Extract the [X, Y] coordinate from the center of the cell holding the provided text.  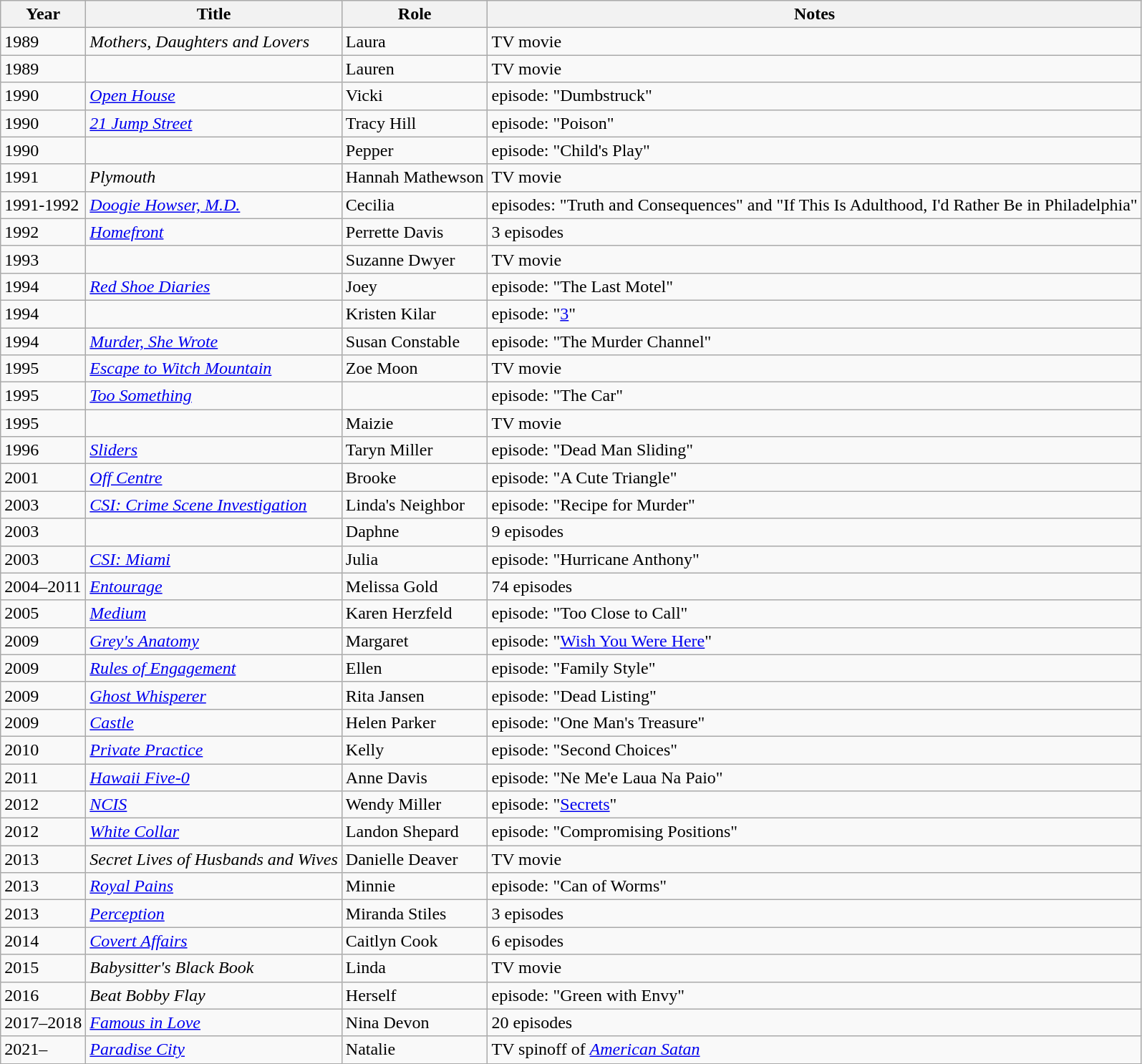
episode: "Child's Play" [815, 150]
Famous in Love [213, 1022]
2016 [43, 995]
Caitlyn Cook [415, 941]
episode: "Compromising Positions" [815, 832]
Off Centre [213, 478]
Hawaii Five-0 [213, 777]
Castle [213, 722]
Danielle Deaver [415, 859]
Suzanne Dwyer [415, 259]
Brooke [415, 478]
2001 [43, 478]
Linda's Neighbor [415, 505]
Homefront [213, 232]
Ghost Whisperer [213, 695]
2004–2011 [43, 586]
Ellen [415, 668]
Taryn Miller [415, 450]
20 episodes [815, 1022]
2015 [43, 968]
episode: "Recipe for Murder" [815, 505]
Miranda Stiles [415, 914]
Sliders [213, 450]
Rita Jansen [415, 695]
CSI: Miami [213, 559]
Year [43, 14]
episode: "Secrets" [815, 805]
episode: "Family Style" [815, 668]
2005 [43, 614]
Maizie [415, 423]
Role [415, 14]
Medium [213, 614]
episode: "The Last Motel" [815, 286]
White Collar [213, 832]
Open House [213, 96]
Paradise City [213, 1050]
Vicki [415, 96]
Grey's Anatomy [213, 641]
Daphne [415, 532]
2021– [43, 1050]
1993 [43, 259]
episode: "Wish You Were Here" [815, 641]
Julia [415, 559]
episodes: "Truth and Consequences" and "If This Is Adulthood, I'd Rather Be in Philadelphia" [815, 205]
Cecilia [415, 205]
episode: "One Man's Treasure" [815, 722]
Margaret [415, 641]
Title [213, 14]
Babysitter's Black Book [213, 968]
Royal Pains [213, 886]
episode: "Green with Envy" [815, 995]
Helen Parker [415, 722]
episode: "The Murder Channel" [815, 342]
Kristen Kilar [415, 314]
Secret Lives of Husbands and Wives [213, 859]
Karen Herzfeld [415, 614]
CSI: Crime Scene Investigation [213, 505]
Tracy Hill [415, 123]
Notes [815, 14]
Murder, She Wrote [213, 342]
Nina Devon [415, 1022]
Perception [213, 914]
6 episodes [815, 941]
21 Jump Street [213, 123]
Landon Shepard [415, 832]
Covert Affairs [213, 941]
episode: "A Cute Triangle" [815, 478]
Wendy Miller [415, 805]
Perrette Davis [415, 232]
Kelly [415, 750]
Anne Davis [415, 777]
1991 [43, 178]
2010 [43, 750]
Laura [415, 42]
Red Shoe Diaries [213, 286]
episode: "Hurricane Anthony" [815, 559]
Too Something [213, 396]
episode: "Can of Worms" [815, 886]
Hannah Mathewson [415, 178]
Zoe Moon [415, 369]
Mothers, Daughters and Lovers [213, 42]
Escape to Witch Mountain [213, 369]
Entourage [213, 586]
Minnie [415, 886]
2011 [43, 777]
episode: "Ne Me'e Laua Na Paio" [815, 777]
Linda [415, 968]
episode: "Dead Listing" [815, 695]
episode: "3" [815, 314]
1992 [43, 232]
episode: "Poison" [815, 123]
2017–2018 [43, 1022]
Joey [415, 286]
NCIS [213, 805]
9 episodes [815, 532]
Melissa Gold [415, 586]
1996 [43, 450]
Lauren [415, 69]
Herself [415, 995]
Private Practice [213, 750]
Doogie Howser, M.D. [213, 205]
Natalie [415, 1050]
episode: "The Car" [815, 396]
Susan Constable [415, 342]
2014 [43, 941]
Plymouth [213, 178]
episode: "Dead Man Sliding" [815, 450]
1991-1992 [43, 205]
episode: "Too Close to Call" [815, 614]
74 episodes [815, 586]
Beat Bobby Flay [213, 995]
episode: "Dumbstruck" [815, 96]
episode: "Second Choices" [815, 750]
Pepper [415, 150]
Rules of Engagement [213, 668]
TV spinoff of American Satan [815, 1050]
